Capture the cell that displays the provided text and extract its [X, Y] central coordinate. 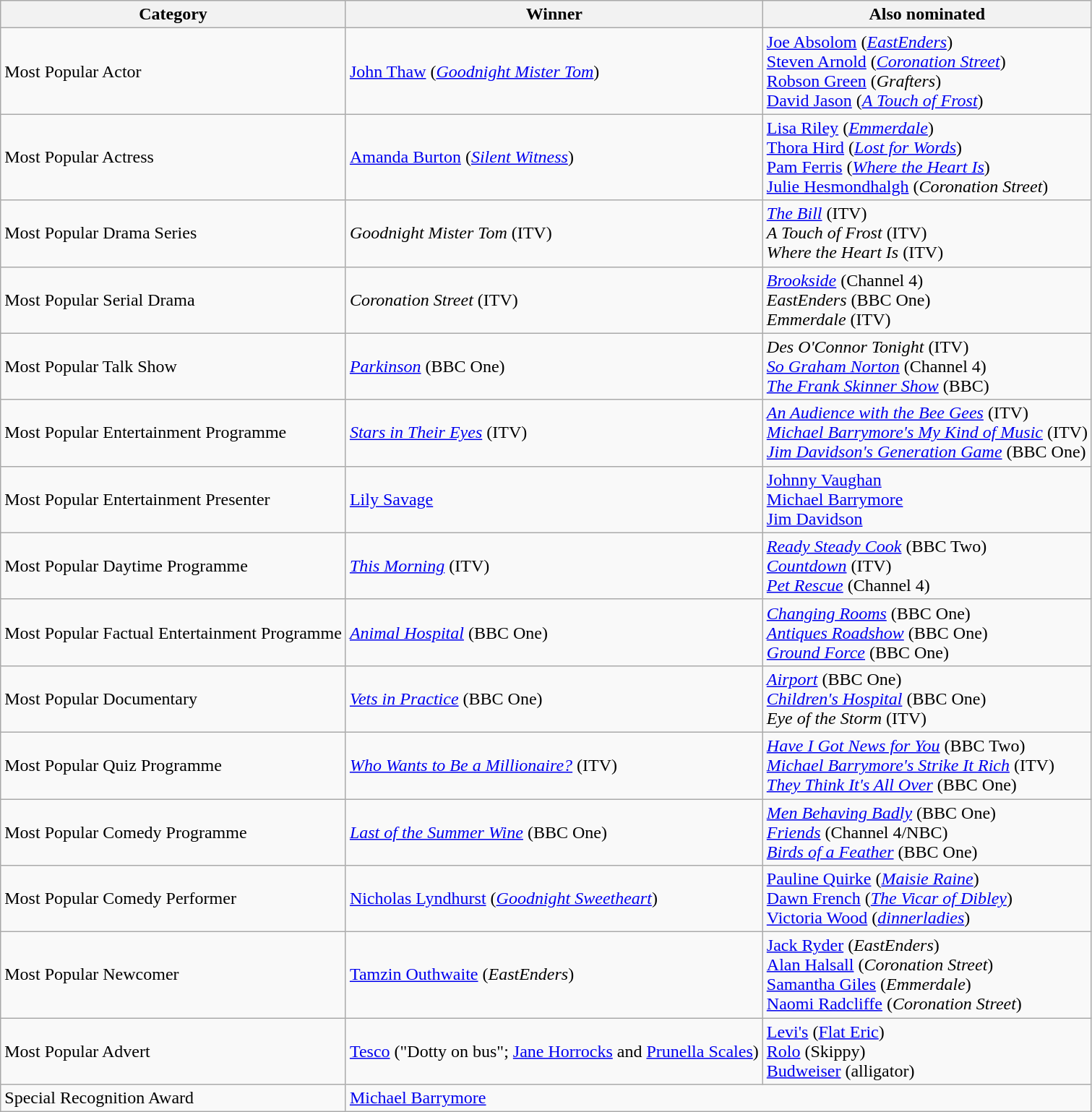
This Morning (ITV) [554, 566]
Special Recognition Award [173, 1098]
Parkinson (BBC One) [554, 366]
Levi's (Flat Eric)Rolo (Skippy)Budweiser (alligator) [927, 1051]
Nicholas Lyndhurst (Goodnight Sweetheart) [554, 899]
Most Popular Daytime Programme [173, 566]
Tesco ("Dotty on bus"; Jane Horrocks and Prunella Scales) [554, 1051]
John Thaw (Goodnight Mister Tom) [554, 71]
Category [173, 14]
Brookside (Channel 4)EastEnders (BBC One)Emmerdale (ITV) [927, 300]
Most Popular Newcomer [173, 975]
Most Popular Advert [173, 1051]
Michael Barrymore [718, 1098]
Most Popular Factual Entertainment Programme [173, 632]
Lisa Riley (Emmerdale)Thora Hird (Lost for Words)Pam Ferris (Where the Heart Is)Julie Hesmondhalgh (Coronation Street) [927, 158]
The Bill (ITV)A Touch of Frost (ITV)Where the Heart Is (ITV) [927, 233]
Airport (BBC One)Children's Hospital (BBC One)Eye of the Storm (ITV) [927, 699]
Pauline Quirke (Maisie Raine)Dawn French (The Vicar of Dibley)Victoria Wood (dinnerladies) [927, 899]
Goodnight Mister Tom (ITV) [554, 233]
Most Popular Entertainment Presenter [173, 499]
Most Popular Entertainment Programme [173, 433]
Winner [554, 14]
Most Popular Actor [173, 71]
Most Popular Actress [173, 158]
Ready Steady Cook (BBC Two)Countdown (ITV)Pet Rescue (Channel 4) [927, 566]
Most Popular Comedy Programme [173, 832]
Last of the Summer Wine (BBC One) [554, 832]
Jack Ryder (EastEnders)Alan Halsall (Coronation Street)Samantha Giles (Emmerdale)Naomi Radcliffe (Coronation Street) [927, 975]
An Audience with the Bee Gees (ITV)Michael Barrymore's My Kind of Music (ITV)Jim Davidson's Generation Game (BBC One) [927, 433]
Men Behaving Badly (BBC One)Friends (Channel 4/NBC)Birds of a Feather (BBC One) [927, 832]
Coronation Street (ITV) [554, 300]
Animal Hospital (BBC One) [554, 632]
Stars in Their Eyes (ITV) [554, 433]
Most Popular Serial Drama [173, 300]
Most Popular Quiz Programme [173, 765]
Vets in Practice (BBC One) [554, 699]
Des O'Connor Tonight (ITV)So Graham Norton (Channel 4)The Frank Skinner Show (BBC) [927, 366]
Joe Absolom (EastEnders)Steven Arnold (Coronation Street)Robson Green (Grafters)David Jason (A Touch of Frost) [927, 71]
Have I Got News for You (BBC Two)Michael Barrymore's Strike It Rich (ITV)They Think It's All Over (BBC One) [927, 765]
Johnny VaughanMichael BarrymoreJim Davidson [927, 499]
Tamzin Outhwaite (EastEnders) [554, 975]
Changing Rooms (BBC One)Antiques Roadshow (BBC One)Ground Force (BBC One) [927, 632]
Lily Savage [554, 499]
Most Popular Drama Series [173, 233]
Who Wants to Be a Millionaire? (ITV) [554, 765]
Most Popular Comedy Performer [173, 899]
Amanda Burton (Silent Witness) [554, 158]
Most Popular Documentary [173, 699]
Also nominated [927, 14]
Most Popular Talk Show [173, 366]
